From the cell containing the given text, extract its center point as (x, y) coordinate. 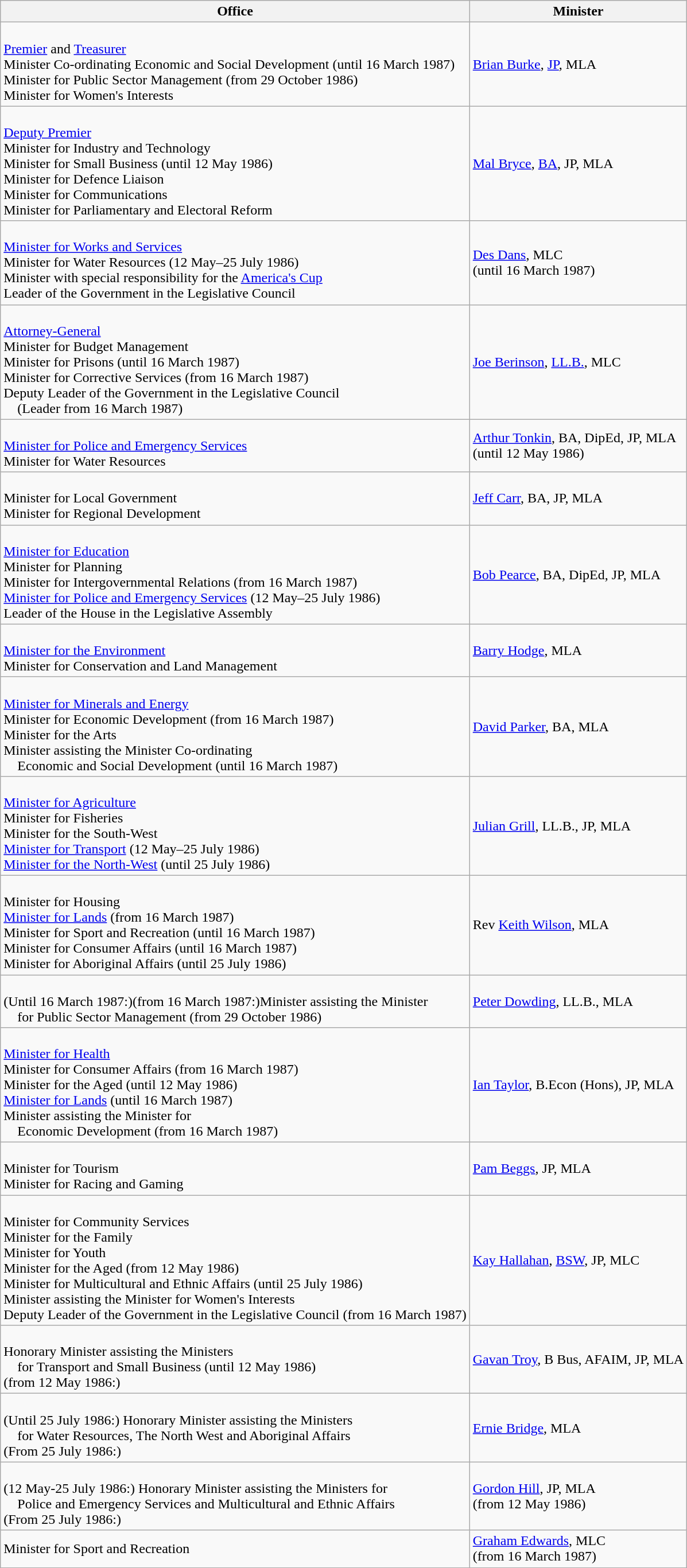
Barry Hodge, MLA (578, 650)
Ian Taylor, B.Econ (Hons), JP, MLA (578, 1085)
Jeff Carr, BA, JP, MLA (578, 498)
Pam Beggs, JP, MLA (578, 1169)
Rev Keith Wilson, MLA (578, 925)
Minister (578, 11)
Minister for Tourism Minister for Racing and Gaming (235, 1169)
Mal Bryce, BA, JP, MLA (578, 163)
Des Dans, MLC(until 16 March 1987) (578, 263)
Brian Burke, JP, MLA (578, 64)
Arthur Tonkin, BA, DipEd, JP, MLA(until 12 May 1986) (578, 446)
Minister for Local Government Minister for Regional Development (235, 498)
Gavan Troy, B Bus, AFAIM, JP, MLA (578, 1359)
Minister for Sport and Recreation (235, 1549)
(Until 25 July 1986:) Honorary Minister assisting the Ministers for Water Resources, The North West and Aboriginal Affairs(From 25 July 1986:) (235, 1428)
Honorary Minister assisting the Ministers for Transport and Small Business (until 12 May 1986)(from 12 May 1986:) (235, 1359)
Graham Edwards, MLC(from 16 March 1987) (578, 1549)
Minister for the Environment Minister for Conservation and Land Management (235, 650)
Julian Grill, LL.B., JP, MLA (578, 826)
Joe Berinson, LL.B., MLC (578, 362)
Kay Hallahan, BSW, JP, MLC (578, 1261)
Bob Pearce, BA, DipEd, JP, MLA (578, 575)
David Parker, BA, MLA (578, 726)
Minister for Police and Emergency Services Minister for Water Resources (235, 446)
Ernie Bridge, MLA (578, 1428)
(Until 16 March 1987:)(from 16 March 1987:)Minister assisting the Minister for Public Sector Management (from 29 October 1986) (235, 1001)
Office (235, 11)
Gordon Hill, JP, MLA(from 12 May 1986) (578, 1496)
Peter Dowding, LL.B., MLA (578, 1001)
